Provide the [x, y] coordinate of the cell's center where the given text is located.  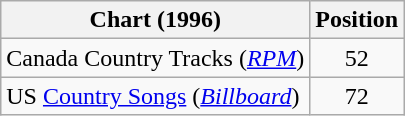
Chart (1996) [156, 20]
Canada Country Tracks (RPM) [156, 58]
72 [357, 96]
52 [357, 58]
Position [357, 20]
US Country Songs (Billboard) [156, 96]
